Provide the (X, Y) coordinate of the cell's center where the given text is located.  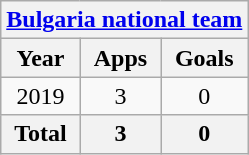
Total (40, 134)
Goals (204, 58)
Bulgaria national team (124, 20)
Apps (120, 58)
2019 (40, 96)
Year (40, 58)
